Determine the (x, y) coordinate at the center of the cell enclosing the given text.  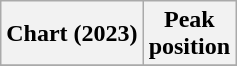
Peakposition (189, 34)
Chart (2023) (72, 34)
